Capture the cell that displays the provided text and extract its (x, y) central coordinate. 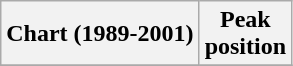
Peakposition (245, 34)
Chart (1989-2001) (100, 34)
